Pinpoint the cell where the given text exists, returning its [x, y] midpoint coordinate. 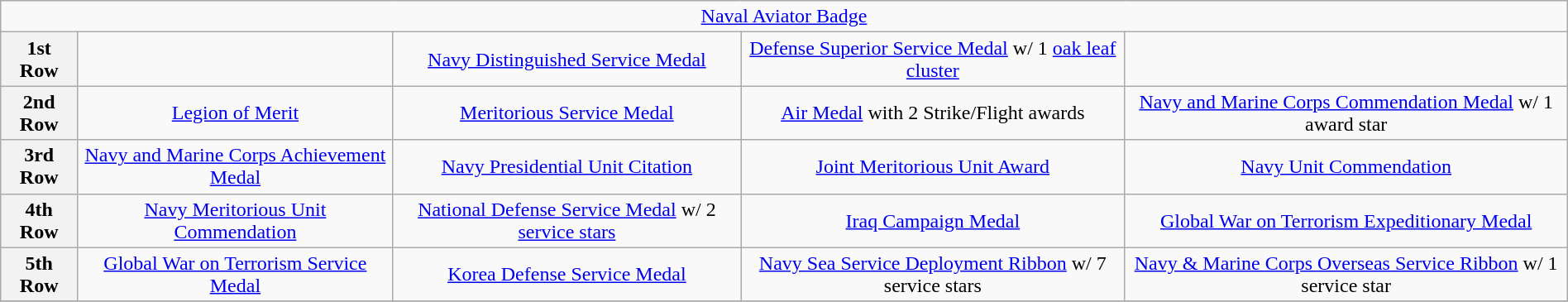
Naval Aviator Badge [784, 17]
5th Row [40, 275]
Air Medal with 2 Strike/Flight awards [933, 113]
Legion of Merit [236, 113]
Navy Meritorious Unit Commendation [236, 220]
Navy & Marine Corps Overseas Service Ribbon w/ 1 service star [1346, 275]
1st Row [40, 60]
Navy and Marine Corps Commendation Medal w/ 1 award star [1346, 113]
Navy Presidential Unit Citation [566, 167]
Meritorious Service Medal [566, 113]
Global War on Terrorism Expeditionary Medal [1346, 220]
Navy and Marine Corps Achievement Medal [236, 167]
Navy Sea Service Deployment Ribbon w/ 7 service stars [933, 275]
Korea Defense Service Medal [566, 275]
3rd Row [40, 167]
Navy Unit Commendation [1346, 167]
National Defense Service Medal w/ 2 service stars [566, 220]
Defense Superior Service Medal w/ 1 oak leaf cluster [933, 60]
Global War on Terrorism Service Medal [236, 275]
Iraq Campaign Medal [933, 220]
2nd Row [40, 113]
Navy Distinguished Service Medal [566, 60]
Joint Meritorious Unit Award [933, 167]
4th Row [40, 220]
